Provide the (x, y) coordinate of the cell's center where the given text is located.  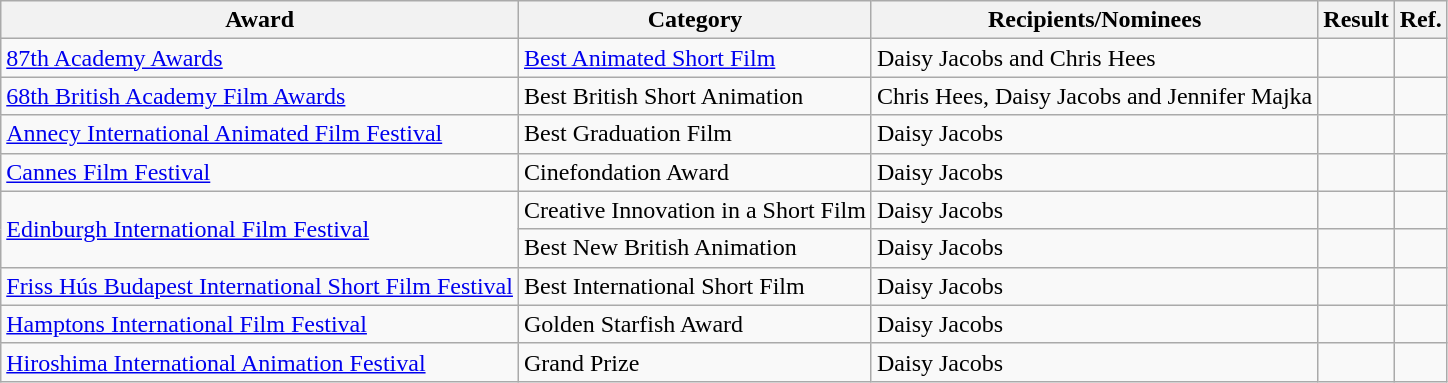
Best Graduation Film (694, 134)
68th British Academy Film Awards (260, 96)
Cannes Film Festival (260, 172)
Hamptons International Film Festival (260, 324)
Best Animated Short Film (694, 58)
Golden Starfish Award (694, 324)
Chris Hees, Daisy Jacobs and Jennifer Majka (1094, 96)
Category (694, 20)
Annecy International Animated Film Festival (260, 134)
Creative Innovation in a Short Film (694, 210)
Ref. (1420, 20)
Edinburgh International Film Festival (260, 229)
Result (1356, 20)
Cinefondation Award (694, 172)
Recipients/Nominees (1094, 20)
Grand Prize (694, 362)
Best British Short Animation (694, 96)
Daisy Jacobs and Chris Hees (1094, 58)
Hiroshima International Animation Festival (260, 362)
Best International Short Film (694, 286)
87th Academy Awards (260, 58)
Best New British Animation (694, 248)
Award (260, 20)
Friss Hús Budapest International Short Film Festival (260, 286)
